Capture the cell that displays the provided text and extract its (x, y) central coordinate. 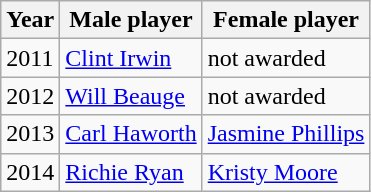
Carl Haworth (131, 134)
2012 (30, 96)
2013 (30, 134)
Will Beauge (131, 96)
Year (30, 20)
2014 (30, 172)
Female player (286, 20)
Kristy Moore (286, 172)
Jasmine Phillips (286, 134)
Clint Irwin (131, 58)
Richie Ryan (131, 172)
2011 (30, 58)
Male player (131, 20)
